Capture the cell that displays the provided text and extract its [x, y] central coordinate. 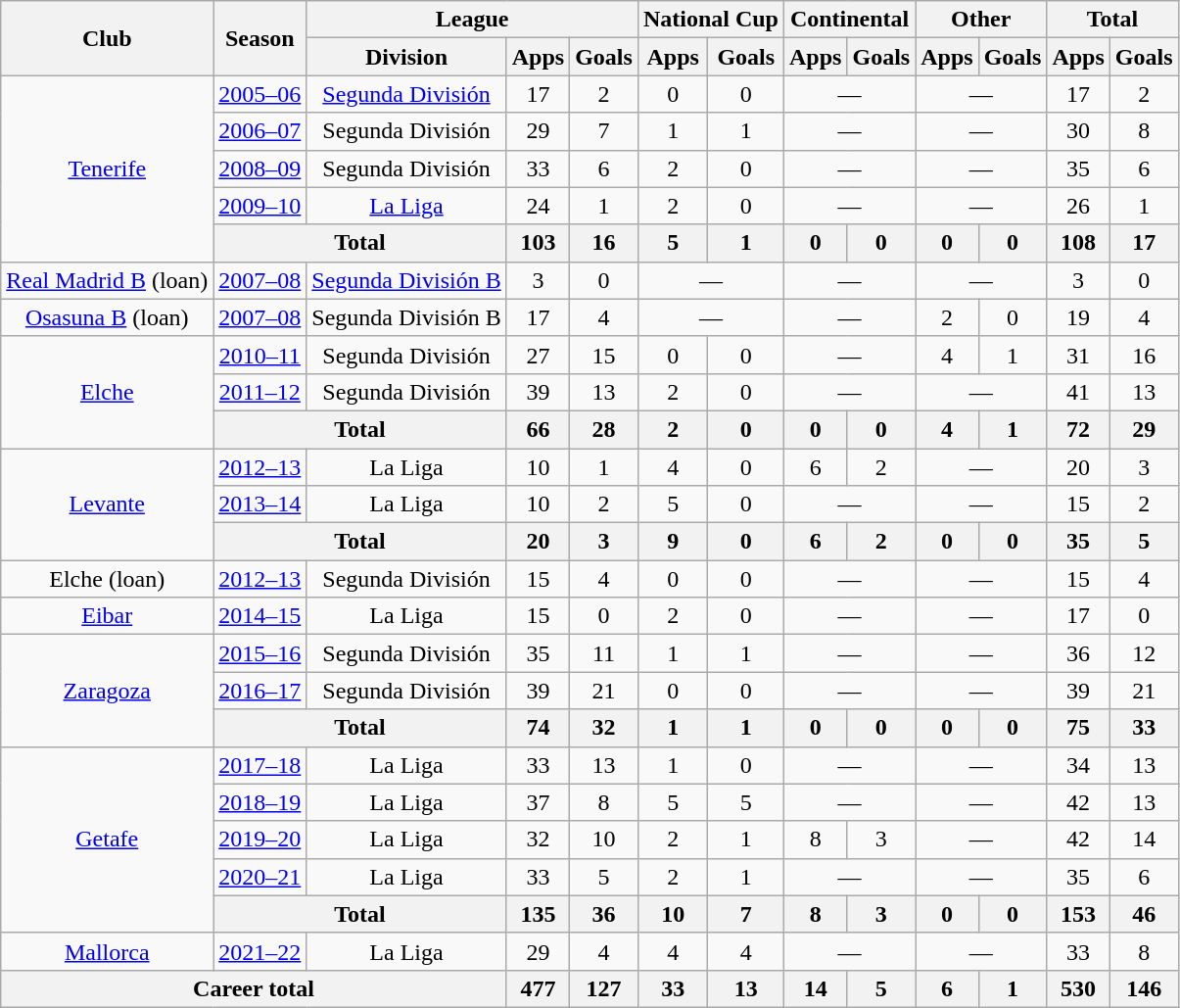
Division [406, 57]
Levante [108, 504]
2009–10 [260, 206]
Osasuna B (loan) [108, 317]
2021–22 [260, 951]
74 [538, 728]
19 [1078, 317]
National Cup [711, 20]
72 [1078, 429]
2008–09 [260, 168]
135 [538, 914]
Club [108, 38]
2018–19 [260, 802]
Continental [850, 20]
2015–16 [260, 653]
Season [260, 38]
Tenerife [108, 168]
46 [1144, 914]
2011–12 [260, 392]
2010–11 [260, 355]
146 [1144, 988]
Real Madrid B (loan) [108, 280]
League [472, 20]
Eibar [108, 616]
530 [1078, 988]
66 [538, 429]
Mallorca [108, 951]
127 [604, 988]
2013–14 [260, 504]
Career total [254, 988]
12 [1144, 653]
Elche (loan) [108, 579]
153 [1078, 914]
24 [538, 206]
2006–07 [260, 131]
Zaragoza [108, 691]
Other [981, 20]
108 [1078, 243]
2014–15 [260, 616]
9 [673, 542]
41 [1078, 392]
11 [604, 653]
103 [538, 243]
2005–06 [260, 94]
30 [1078, 131]
2017–18 [260, 765]
2016–17 [260, 691]
37 [538, 802]
27 [538, 355]
34 [1078, 765]
2020–21 [260, 877]
2019–20 [260, 840]
26 [1078, 206]
Elche [108, 392]
Getafe [108, 840]
28 [604, 429]
75 [1078, 728]
31 [1078, 355]
477 [538, 988]
